Locate the cell with the specified text and output its (x, y) center coordinate. 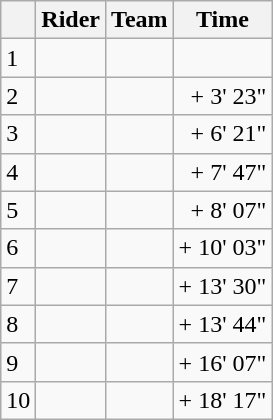
Team (140, 20)
+ 7' 47" (222, 172)
2 (18, 96)
9 (18, 362)
+ 13' 30" (222, 286)
8 (18, 324)
Rider (71, 20)
+ 16' 07" (222, 362)
7 (18, 286)
+ 18' 17" (222, 400)
+ 3' 23" (222, 96)
10 (18, 400)
+ 13' 44" (222, 324)
6 (18, 248)
5 (18, 210)
3 (18, 134)
+ 10' 03" (222, 248)
1 (18, 58)
Time (222, 20)
+ 6' 21" (222, 134)
+ 8' 07" (222, 210)
4 (18, 172)
